Identify which cell holds the provided text, then report its [x, y] central coordinate. 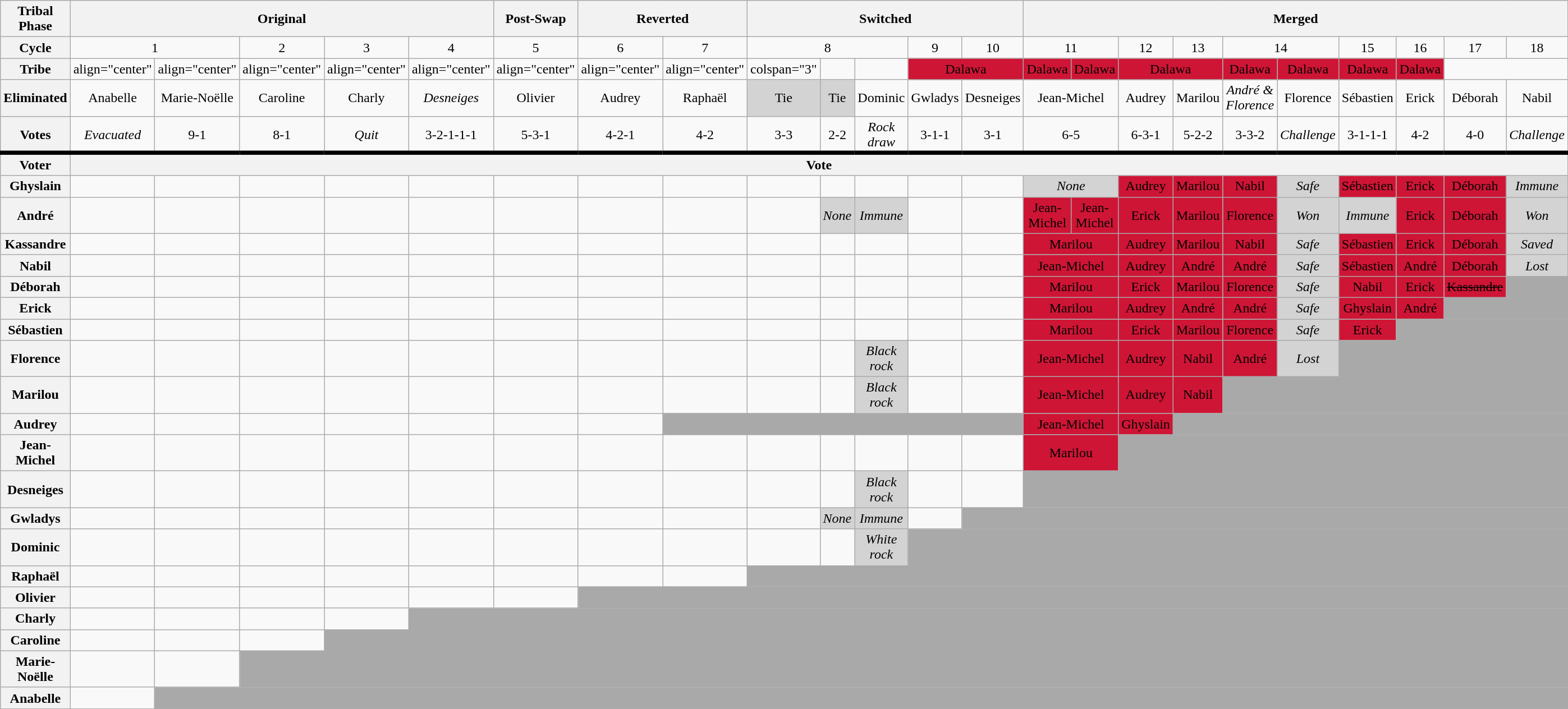
6-3-1 [1146, 135]
2 [282, 48]
8 [828, 48]
6-5 [1071, 135]
5-2-2 [1198, 135]
3-1 [993, 135]
4-0 [1475, 135]
17 [1475, 48]
15 [1367, 48]
Eliminated [35, 98]
Rock draw [881, 135]
5-3-1 [535, 135]
9-1 [198, 135]
Post-Swap [535, 19]
4 [451, 48]
3-1-1 [935, 135]
White rock [881, 547]
5 [535, 48]
Saved [1537, 244]
Reverted [663, 19]
Quit [367, 135]
Original [282, 19]
Cycle [35, 48]
3-3 [784, 135]
1 [155, 48]
6 [621, 48]
13 [1198, 48]
18 [1537, 48]
Merged [1295, 19]
3-1-1-1 [1367, 135]
7 [705, 48]
3 [367, 48]
3-2-1-1-1 [451, 135]
Voter [35, 164]
Votes [35, 135]
Tribal Phase [35, 19]
colspan="3" [784, 69]
Tribe [35, 69]
8-1 [282, 135]
Evacuated [112, 135]
11 [1071, 48]
4-2-1 [621, 135]
12 [1146, 48]
2-2 [837, 135]
3-3-2 [1250, 135]
10 [993, 48]
9 [935, 48]
Vote [819, 164]
16 [1420, 48]
Switched [886, 19]
14 [1281, 48]
André & Florence [1250, 98]
